Find where the given text appears and provide that cell's center as (x, y) coordinate. 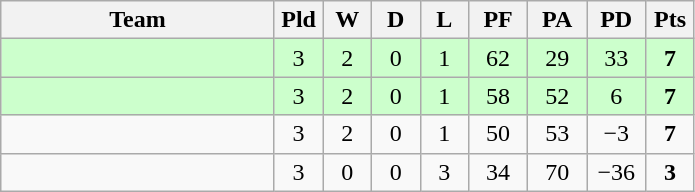
6 (616, 96)
−36 (616, 172)
53 (558, 134)
PA (558, 20)
Team (138, 20)
58 (498, 96)
PF (498, 20)
34 (498, 172)
Pts (670, 20)
L (444, 20)
62 (498, 58)
D (396, 20)
W (348, 20)
70 (558, 172)
29 (558, 58)
−3 (616, 134)
50 (498, 134)
Pld (298, 20)
52 (558, 96)
PD (616, 20)
33 (616, 58)
